Provide the (X, Y) coordinate of the cell's center where the given text is located.  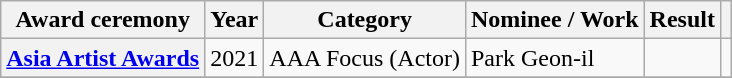
Park Geon-il (554, 58)
Result (682, 20)
2021 (234, 58)
Asia Artist Awards (103, 58)
Year (234, 20)
Nominee / Work (554, 20)
AAA Focus (Actor) (365, 58)
Award ceremony (103, 20)
Category (365, 20)
